For the text-containing cell, return its midpoint in [x, y] coordinate format. 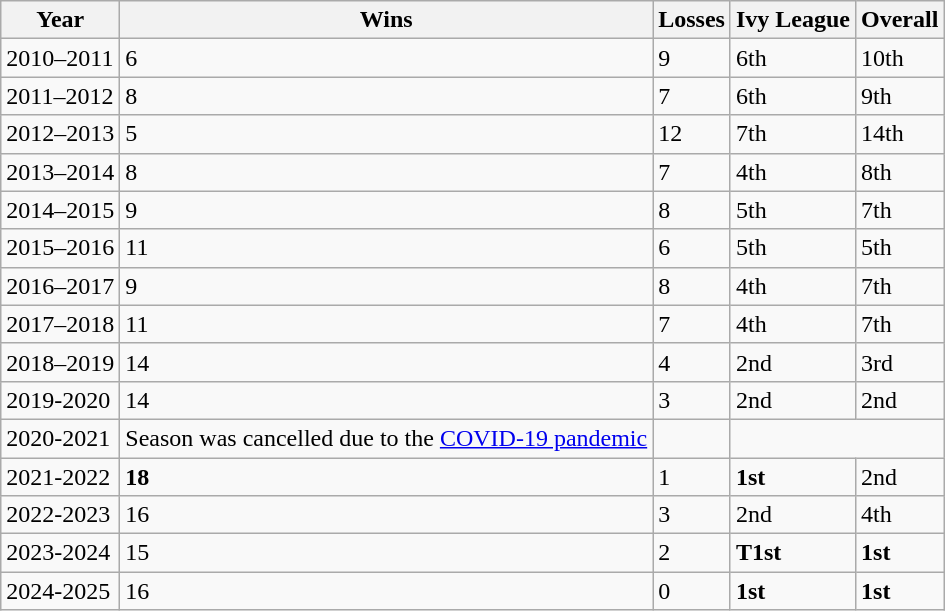
2015–2016 [60, 248]
0 [692, 591]
1 [692, 477]
2017–2018 [60, 324]
Wins [386, 20]
2022-2023 [60, 515]
9th [900, 96]
2020-2021 [60, 438]
T1st [792, 553]
8th [900, 172]
2014–2015 [60, 210]
Losses [692, 20]
10th [900, 58]
15 [386, 553]
Season was cancelled due to the COVID-19 pandemic [386, 438]
2016–2017 [60, 286]
Year [60, 20]
2 [692, 553]
Overall [900, 20]
2010–2011 [60, 58]
2011–2012 [60, 96]
2023-2024 [60, 553]
18 [386, 477]
5 [386, 134]
3rd [900, 362]
2019-2020 [60, 400]
2024-2025 [60, 591]
14th [900, 134]
2013–2014 [60, 172]
2021-2022 [60, 477]
12 [692, 134]
4 [692, 362]
2018–2019 [60, 362]
2012–2013 [60, 134]
Ivy League [792, 20]
